For the text-containing cell, return its midpoint in [x, y] coordinate format. 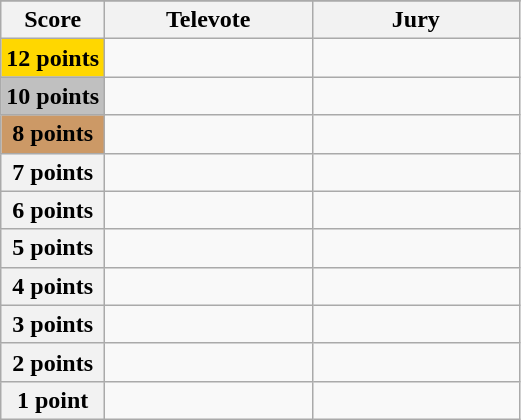
5 points [53, 248]
3 points [53, 324]
1 point [53, 400]
8 points [53, 134]
Jury [416, 20]
4 points [53, 286]
12 points [53, 58]
7 points [53, 172]
Televote [209, 20]
2 points [53, 362]
10 points [53, 96]
Score [53, 20]
6 points [53, 210]
